Identify which cell holds the provided text, then report its [x, y] central coordinate. 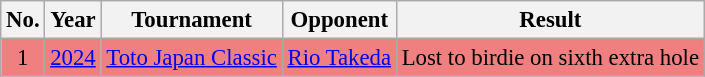
Tournament [192, 20]
No. [23, 20]
Year [73, 20]
Rio Takeda [339, 58]
2024 [73, 58]
Toto Japan Classic [192, 58]
1 [23, 58]
Result [550, 20]
Opponent [339, 20]
Lost to birdie on sixth extra hole [550, 58]
